From the cell containing the given text, extract its center point as (x, y) coordinate. 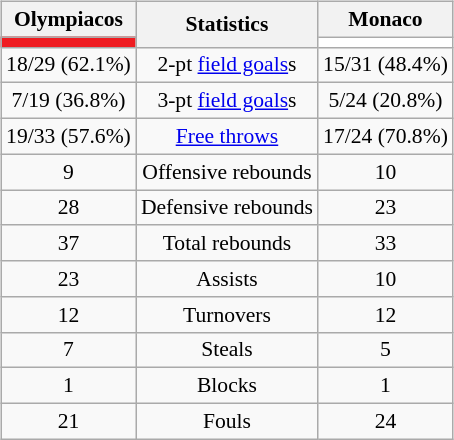
3-pt field goalss (227, 101)
Free throws (227, 136)
Total rebounds (227, 243)
9 (68, 172)
5/24 (20.8%) (386, 101)
28 (68, 208)
24 (386, 421)
Assists (227, 279)
Defensive rebounds (227, 208)
5 (386, 350)
Olympiacos (68, 19)
Turnovers (227, 314)
33 (386, 243)
15/31 (48.4%) (386, 65)
21 (68, 421)
2-pt field goalss (227, 65)
Statistics (227, 24)
Blocks (227, 386)
Offensive rebounds (227, 172)
Steals (227, 350)
17/24 (70.8%) (386, 136)
Monaco (386, 19)
19/33 (57.6%) (68, 136)
7/19 (36.8%) (68, 101)
18/29 (62.1%) (68, 65)
7 (68, 350)
37 (68, 243)
Fouls (227, 421)
